From the cell containing the given text, extract its center point as [x, y] coordinate. 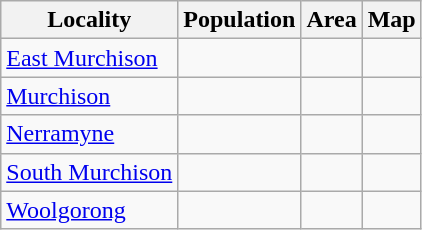
Map [392, 20]
Woolgorong [90, 210]
Locality [90, 20]
East Murchison [90, 58]
Area [332, 20]
South Murchison [90, 172]
Murchison [90, 96]
Nerramyne [90, 134]
Population [240, 20]
